Determine the [x, y] coordinate at the center of the cell enclosing the given text.  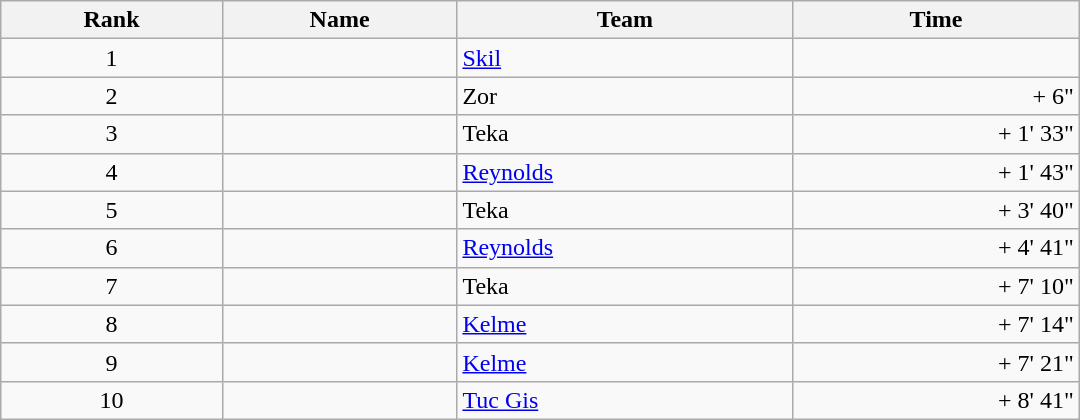
Zor [625, 96]
9 [112, 362]
7 [112, 286]
+ 6" [936, 96]
Rank [112, 20]
+ 8' 41" [936, 400]
2 [112, 96]
Team [625, 20]
8 [112, 324]
+ 1' 33" [936, 134]
5 [112, 210]
Tuc Gis [625, 400]
+ 7' 10" [936, 286]
6 [112, 248]
1 [112, 58]
+ 7' 21" [936, 362]
Time [936, 20]
4 [112, 172]
3 [112, 134]
+ 3' 40" [936, 210]
10 [112, 400]
+ 7' 14" [936, 324]
+ 1' 43" [936, 172]
Name [340, 20]
+ 4' 41" [936, 248]
Skil [625, 58]
